Extract the (x, y) coordinate from the center of the cell holding the provided text.  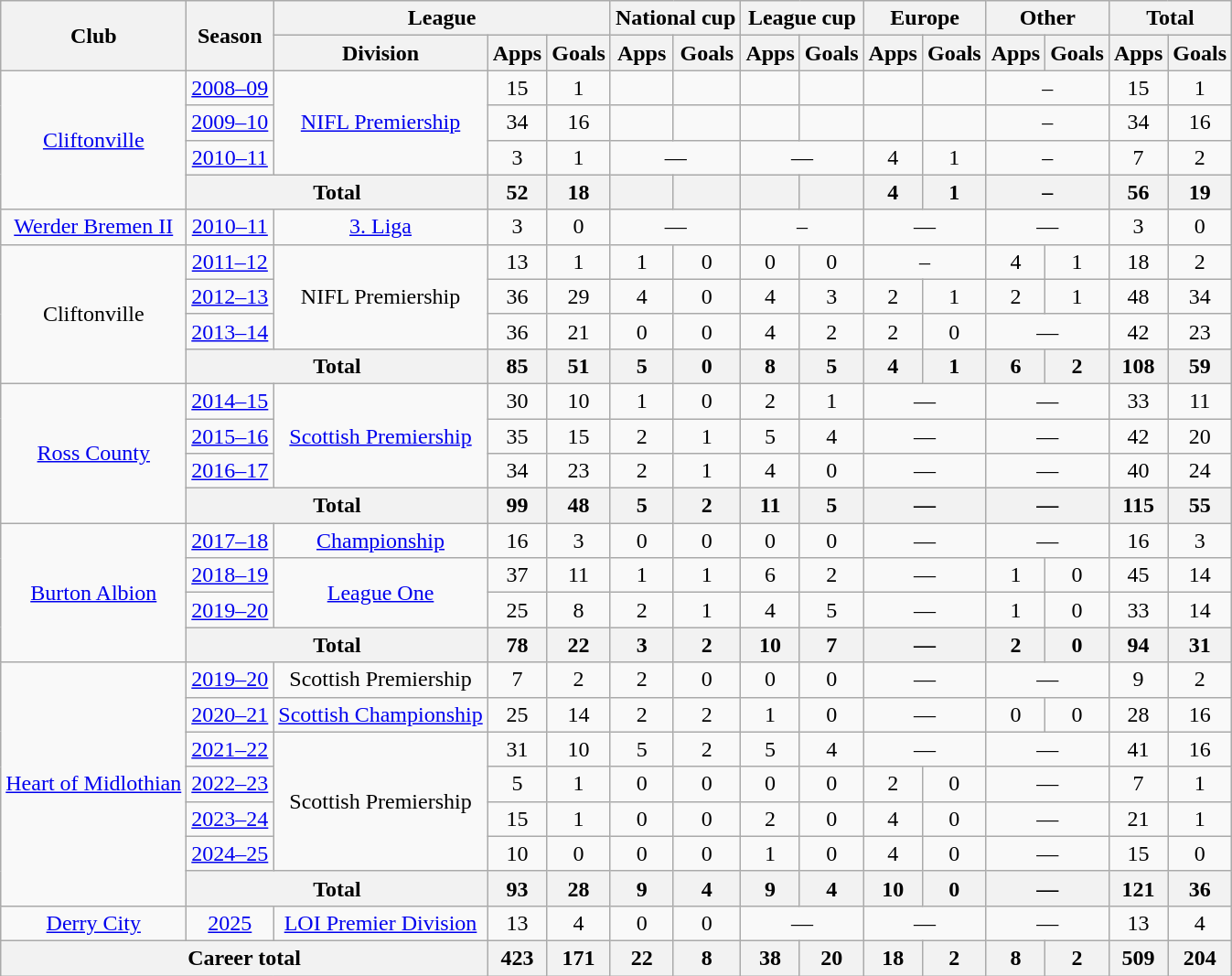
423 (517, 958)
24 (1200, 471)
2021–22 (230, 749)
99 (517, 506)
51 (579, 366)
38 (770, 958)
2020–21 (230, 714)
2008–09 (230, 88)
93 (517, 888)
85 (517, 366)
52 (517, 192)
2011–12 (230, 262)
Championship (380, 541)
National cup (675, 18)
League One (380, 593)
45 (1138, 575)
Club (93, 36)
Scottish Championship (380, 714)
2024–25 (230, 853)
LOI Premier Division (380, 923)
37 (517, 575)
121 (1138, 888)
2018–19 (230, 575)
78 (517, 645)
55 (1200, 506)
509 (1138, 958)
2016–17 (230, 471)
2025 (230, 923)
2014–15 (230, 401)
Career total (244, 958)
Burton Albion (93, 593)
2022–23 (230, 784)
59 (1200, 366)
Europe (925, 18)
2009–10 (230, 123)
Heart of Midlothian (93, 784)
35 (517, 436)
Other (1047, 18)
30 (517, 401)
108 (1138, 366)
115 (1138, 506)
40 (1138, 471)
Ross County (93, 453)
19 (1200, 192)
Division (380, 53)
2023–24 (230, 819)
94 (1138, 645)
Werder Bremen II (93, 227)
Season (230, 36)
29 (579, 296)
2017–18 (230, 541)
56 (1138, 192)
171 (579, 958)
2012–13 (230, 296)
Derry City (93, 923)
204 (1200, 958)
2013–14 (230, 331)
League cup (802, 18)
2015–16 (230, 436)
League (443, 18)
3. Liga (380, 227)
41 (1138, 749)
